Locate the cell with the specified text and output its [X, Y] center coordinate. 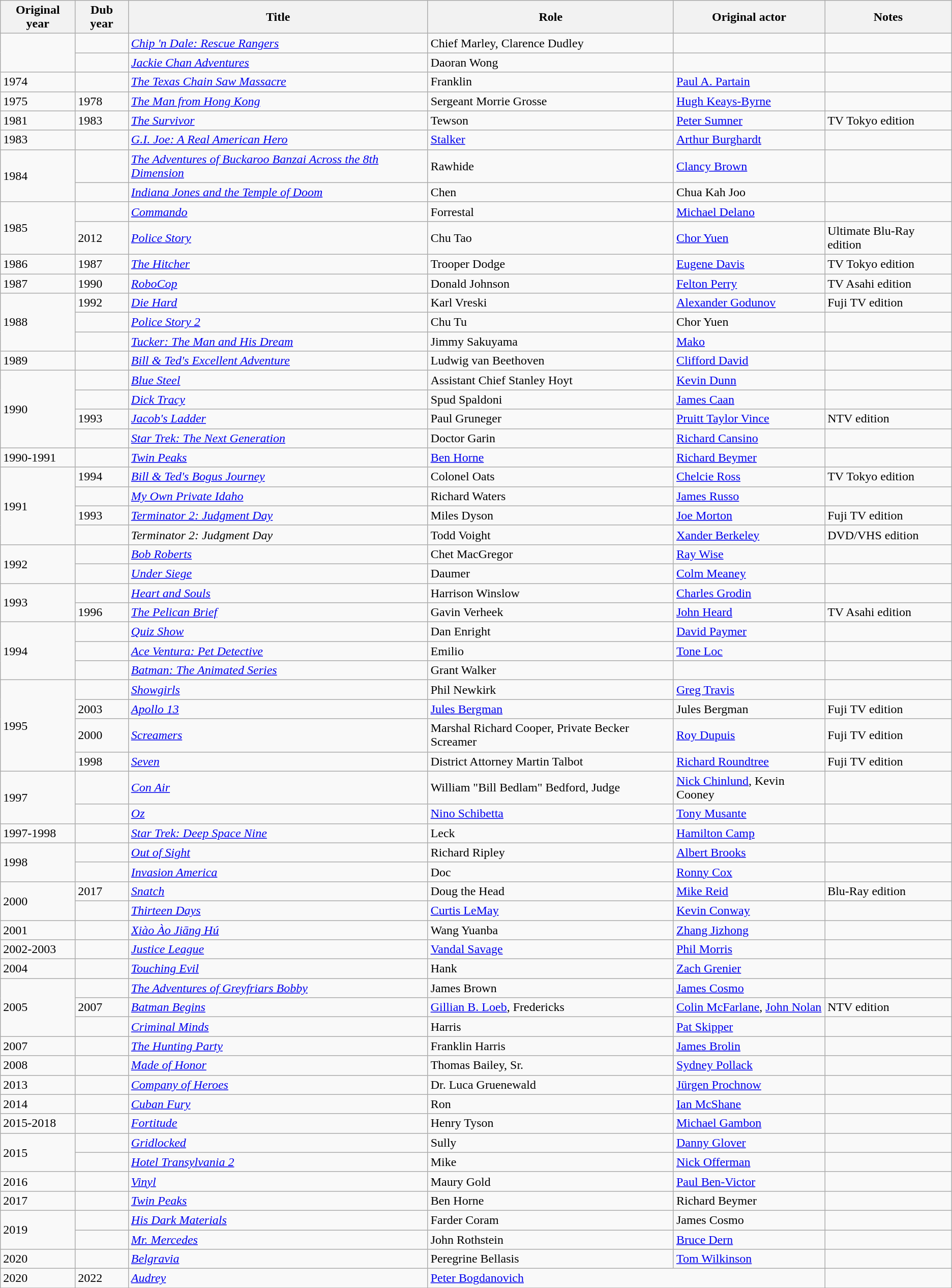
Miles Dyson [550, 515]
Henry Tyson [550, 1123]
Harrison Winslow [550, 593]
Colin McFarlane, John Nolan [749, 1007]
Oz [278, 814]
Charles Grodin [749, 593]
1989 [38, 361]
Bill & Ted's Bogus Journey [278, 477]
The Hunting Party [278, 1046]
Made of Honor [278, 1065]
Bob Roberts [278, 554]
Paul Gruneger [550, 419]
1984 [38, 176]
Marshal Richard Cooper, Private Becker Screamer [550, 735]
2012 [102, 238]
Ray Wise [749, 554]
Assistant Chief Stanley Hoyt [550, 380]
Ace Ventura: Pet Detective [278, 651]
Zach Grenier [749, 969]
Chua Kah Joo [749, 192]
Gridlocked [278, 1143]
Richard Waters [550, 496]
Stalker [550, 140]
Jimmy Sakuyama [550, 342]
Chet MacGregor [550, 554]
Sully [550, 1143]
Blu-Ray edition [888, 891]
Die Hard [278, 303]
The Adventures of Buckaroo Banzai Across the 8th Dimension [278, 166]
Doc [550, 872]
Mike [550, 1162]
Ludwig van Beethoven [550, 361]
Emilio [550, 651]
1990-1991 [38, 457]
Jacob's Ladder [278, 419]
James Brolin [749, 1046]
Chen [550, 192]
Paul Ben-Victor [749, 1181]
Colonel Oats [550, 477]
Eugene Davis [749, 264]
Alexander Godunov [749, 303]
Tom Wilkinson [749, 1259]
Leck [550, 833]
Rawhide [550, 166]
2013 [38, 1085]
Original year [38, 17]
Dick Tracy [278, 400]
Pruitt Taylor Vince [749, 419]
Dr. Luca Gruenewald [550, 1085]
1997 [38, 797]
Jackie Chan Adventures [278, 63]
Peregrine Bellasis [550, 1259]
Spud Spaldoni [550, 400]
G.I. Joe: A Real American Hero [278, 140]
Role [550, 17]
James Russo [749, 496]
Heart and Souls [278, 593]
1985 [38, 228]
William "Bill Bedlam" Bedford, Judge [550, 788]
Mike Reid [749, 891]
2001 [38, 930]
Daoran Wong [550, 63]
Maury Gold [550, 1181]
Tucker: The Man and His Dream [278, 342]
Indiana Jones and the Temple of Doom [278, 192]
Clancy Brown [749, 166]
Michael Delano [749, 211]
Xander Berkeley [749, 535]
Xiào Ào Jiāng Hú [278, 930]
Con Air [278, 788]
Phil Morris [749, 949]
1978 [102, 101]
2008 [38, 1065]
Mr. Mercedes [278, 1240]
Thirteen Days [278, 910]
Richard Ripley [550, 852]
Gillian B. Loeb, Fredericks [550, 1007]
Vinyl [278, 1181]
Daumer [550, 573]
His Dark Materials [278, 1220]
DVD/VHS edition [888, 535]
1974 [38, 82]
Cuban Fury [278, 1104]
Michael Gambon [749, 1123]
Phil Newkirk [550, 690]
2004 [38, 969]
1981 [38, 120]
Dan Enright [550, 632]
Bill & Ted's Excellent Adventure [278, 361]
James Brown [550, 988]
My Own Private Idaho [278, 496]
Invasion America [278, 872]
James Caan [749, 400]
Franklin Harris [550, 1046]
Pat Skipper [749, 1027]
Sydney Pollack [749, 1065]
Chu Tu [550, 322]
Clifford David [749, 361]
Touching Evil [278, 969]
Hamilton Camp [749, 833]
2015 [38, 1152]
Showgirls [278, 690]
Ultimate Blu-Ray edition [888, 238]
Kevin Conway [749, 910]
Company of Heroes [278, 1085]
Hank [550, 969]
Peter Bogdanovich [626, 1278]
The Hitcher [278, 264]
Police Story 2 [278, 322]
Trooper Dodge [550, 264]
John Rothstein [550, 1240]
2019 [38, 1230]
Fortitude [278, 1123]
Ron [550, 1104]
Harris [550, 1027]
Notes [888, 17]
Greg Travis [749, 690]
1988 [38, 322]
The Pelican Brief [278, 612]
Jürgen Prochnow [749, 1085]
Chip 'n Dale: Rescue Rangers [278, 43]
2014 [38, 1104]
1997-1998 [38, 833]
District Attorney Martin Talbot [550, 761]
Batman Begins [278, 1007]
2005 [38, 1007]
Dub year [102, 17]
Under Siege [278, 573]
Blue Steel [278, 380]
Original actor [749, 17]
Mako [749, 342]
David Paymer [749, 632]
1975 [38, 101]
Hotel Transylvania 2 [278, 1162]
The Man from Hong Kong [278, 101]
Thomas Bailey, Sr. [550, 1065]
Roy Dupuis [749, 735]
Criminal Minds [278, 1027]
Seven [278, 761]
2002-2003 [38, 949]
Chief Marley, Clarence Dudley [550, 43]
The Survivor [278, 120]
Zhang Jizhong [749, 930]
Kevin Dunn [749, 380]
Nick Chinlund, Kevin Cooney [749, 788]
Tone Loc [749, 651]
Chu Tao [550, 238]
Chelcie Ross [749, 477]
Star Trek: Deep Space Nine [278, 833]
Tewson [550, 120]
Richard Roundtree [749, 761]
Albert Brooks [749, 852]
Karl Vreski [550, 303]
Belgravia [278, 1259]
2016 [38, 1181]
1986 [38, 264]
Commando [278, 211]
Richard Cansino [749, 438]
Franklin [550, 82]
Out of Sight [278, 852]
Batman: The Animated Series [278, 670]
The Adventures of Greyfriars Bobby [278, 988]
Apollo 13 [278, 709]
John Heard [749, 612]
Screamers [278, 735]
Tony Musante [749, 814]
Nino Schibetta [550, 814]
Arthur Burghardt [749, 140]
Danny Glover [749, 1143]
Police Story [278, 238]
2003 [102, 709]
2015-2018 [38, 1123]
Todd Voight [550, 535]
Donald Johnson [550, 283]
Doug the Head [550, 891]
1991 [38, 506]
RoboCop [278, 283]
Curtis LeMay [550, 910]
The Texas Chain Saw Massacre [278, 82]
Gavin Verheek [550, 612]
Doctor Garin [550, 438]
Vandal Savage [550, 949]
Peter Sumner [749, 120]
Farder Coram [550, 1220]
Wang Yuanba [550, 930]
Snatch [278, 891]
Bruce Dern [749, 1240]
Joe Morton [749, 515]
Audrey [278, 1278]
Sergeant Morrie Grosse [550, 101]
Colm Meaney [749, 573]
1996 [102, 612]
1995 [38, 726]
Forrestal [550, 211]
Title [278, 17]
Grant Walker [550, 670]
Justice League [278, 949]
2022 [102, 1278]
Ronny Cox [749, 872]
Ian McShane [749, 1104]
Quiz Show [278, 632]
Hugh Keays-Byrne [749, 101]
Paul A. Partain [749, 82]
Star Trek: The Next Generation [278, 438]
Felton Perry [749, 283]
Nick Offerman [749, 1162]
